Return the [x, y] coordinate for the center point of the cell that contains the specified text.  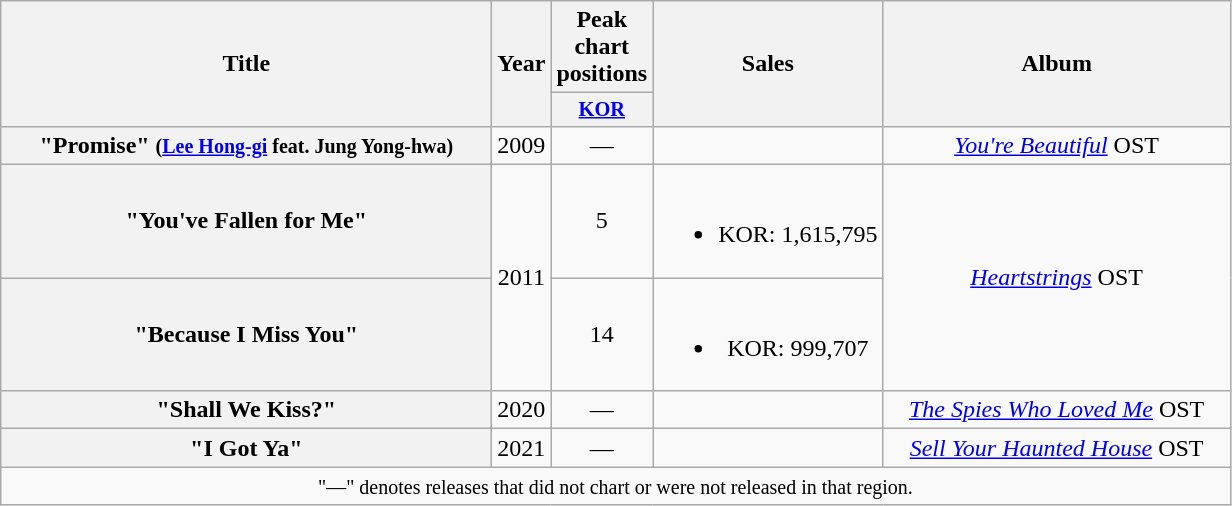
2020 [522, 410]
Album [1056, 64]
Peak chart positions [602, 47]
The Spies Who Loved Me OST [1056, 410]
Heartstrings OST [1056, 278]
"You've Fallen for Me" [246, 222]
Sales [768, 64]
"—" denotes releases that did not chart or were not released in that region. [616, 486]
Sell Your Haunted House OST [1056, 448]
KOR: 1,615,795 [768, 222]
14 [602, 334]
2009 [522, 145]
Year [522, 64]
2011 [522, 278]
Title [246, 64]
You're Beautiful OST [1056, 145]
2021 [522, 448]
"Promise" (Lee Hong-gi feat. Jung Yong-hwa) [246, 145]
"I Got Ya" [246, 448]
KOR [602, 110]
KOR: 999,707 [768, 334]
5 [602, 222]
"Shall We Kiss?" [246, 410]
"Because I Miss You" [246, 334]
